Capture the cell that displays the provided text and extract its [X, Y] central coordinate. 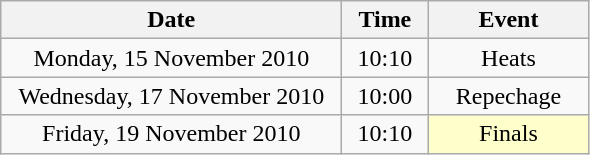
Date [172, 20]
Friday, 19 November 2010 [172, 134]
Time [385, 20]
Event [508, 20]
10:00 [385, 96]
Wednesday, 17 November 2010 [172, 96]
Monday, 15 November 2010 [172, 58]
Repechage [508, 96]
Heats [508, 58]
Finals [508, 134]
